For the text-containing cell, return its midpoint in (x, y) coordinate format. 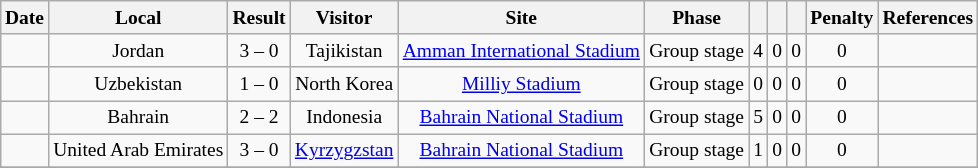
Result (259, 18)
United Arab Emirates (138, 150)
Kyrzygzstan (344, 150)
Amman International Stadium (521, 50)
Visitor (344, 18)
2 – 2 (259, 118)
North Korea (344, 84)
1 – 0 (259, 84)
Penalty (842, 18)
Milliy Stadium (521, 84)
Local (138, 18)
Jordan (138, 50)
Indonesia (344, 118)
Tajikistan (344, 50)
Date (24, 18)
Bahrain (138, 118)
Uzbekistan (138, 84)
References (928, 18)
1 (758, 150)
Site (521, 18)
5 (758, 118)
Phase (697, 18)
4 (758, 50)
